Detect which cell encompasses the target text, then output its [X, Y] center coordinate. 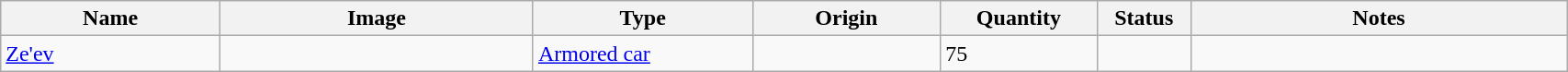
75 [1019, 54]
Ze'ev [110, 54]
Image [377, 18]
Type [643, 18]
Name [110, 18]
Origin [847, 18]
Armored car [643, 54]
Quantity [1019, 18]
Status [1144, 18]
Notes [1378, 18]
